Determine the [X, Y] coordinate at the center of the cell enclosing the given text.  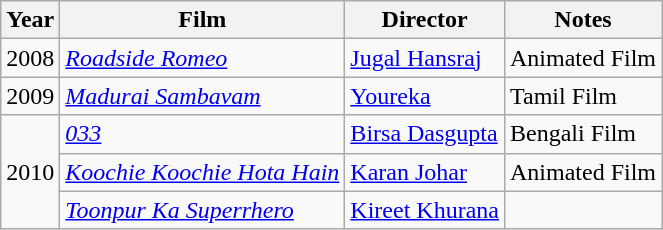
Year [30, 20]
2010 [30, 172]
Tamil Film [582, 96]
Youreka [425, 96]
2009 [30, 96]
Director [425, 20]
2008 [30, 58]
033 [202, 134]
Roadside Romeo [202, 58]
Kireet Khurana [425, 210]
Birsa Dasgupta [425, 134]
Film [202, 20]
Madurai Sambavam [202, 96]
Jugal Hansraj [425, 58]
Bengali Film [582, 134]
Notes [582, 20]
Karan Johar [425, 172]
Toonpur Ka Superrhero [202, 210]
Koochie Koochie Hota Hain [202, 172]
